Return (x, y) of the center of cell containing provided text 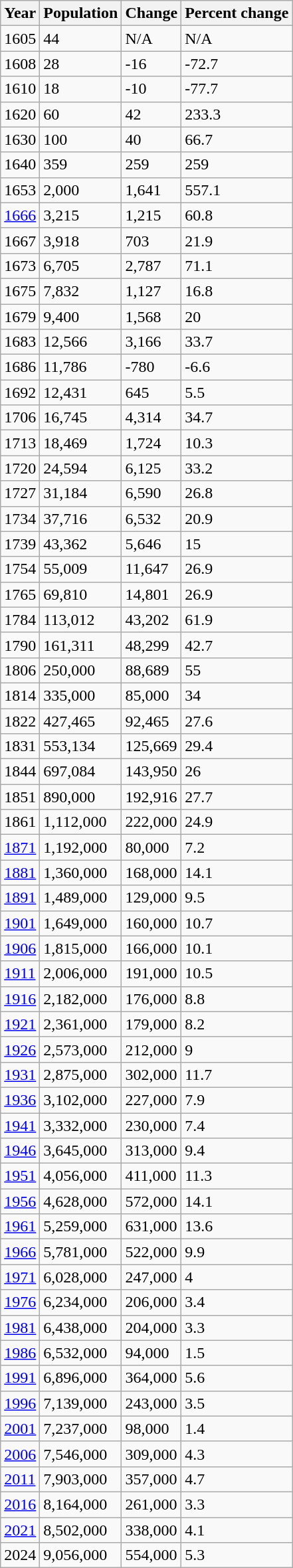
359 (81, 165)
6,028,000 (81, 1277)
1971 (20, 1277)
48,299 (151, 645)
1931 (20, 1075)
631,000 (151, 1227)
18 (81, 89)
1605 (20, 39)
69,810 (81, 594)
1861 (20, 822)
8.2 (237, 1024)
1713 (20, 443)
88,689 (151, 670)
8,164,000 (81, 1504)
12,431 (81, 392)
5.5 (237, 392)
7.2 (237, 847)
1,360,000 (81, 873)
1620 (20, 114)
28 (81, 64)
27.7 (237, 797)
9 (237, 1049)
7,237,000 (81, 1429)
34.7 (237, 418)
1727 (20, 493)
212,000 (151, 1049)
313,000 (151, 1151)
71.1 (237, 266)
1692 (20, 392)
1653 (20, 190)
2,875,000 (81, 1075)
261,000 (151, 1504)
2,006,000 (81, 974)
33.2 (237, 468)
1784 (20, 620)
6,438,000 (81, 1328)
6,532,000 (81, 1353)
557.1 (237, 190)
2016 (20, 1504)
703 (151, 240)
1679 (20, 317)
243,000 (151, 1403)
1891 (20, 898)
125,669 (151, 746)
42.7 (237, 645)
10.5 (237, 974)
161,311 (81, 645)
1991 (20, 1378)
11.3 (237, 1176)
34 (237, 695)
24,594 (81, 468)
27.6 (237, 721)
60 (81, 114)
8.8 (237, 999)
166,000 (151, 948)
33.7 (237, 342)
129,000 (151, 898)
15 (237, 544)
3,102,000 (81, 1100)
1720 (20, 468)
9.4 (237, 1151)
6,590 (151, 493)
Year (20, 13)
5.6 (237, 1378)
1790 (20, 645)
10.3 (237, 443)
2011 (20, 1479)
9.9 (237, 1252)
21.9 (237, 240)
5.3 (237, 1555)
191,000 (151, 974)
192,916 (151, 797)
1981 (20, 1328)
7.9 (237, 1100)
890,000 (81, 797)
1941 (20, 1126)
94,000 (151, 1353)
1851 (20, 797)
338,000 (151, 1529)
44 (81, 39)
4 (237, 1277)
427,465 (81, 721)
227,000 (151, 1100)
100 (81, 139)
113,012 (81, 620)
7.4 (237, 1126)
5,259,000 (81, 1227)
5,646 (151, 544)
7,139,000 (81, 1403)
2,000 (81, 190)
1739 (20, 544)
1706 (20, 418)
7,903,000 (81, 1479)
697,084 (81, 772)
24.9 (237, 822)
98,000 (151, 1429)
1666 (20, 215)
85,000 (151, 695)
55,009 (81, 569)
18,469 (81, 443)
20.9 (237, 519)
1901 (20, 923)
1734 (20, 519)
9,400 (81, 317)
1683 (20, 342)
302,000 (151, 1075)
4.1 (237, 1529)
1822 (20, 721)
1951 (20, 1176)
1673 (20, 266)
6,705 (81, 266)
1831 (20, 746)
26 (237, 772)
10.1 (237, 948)
1.4 (237, 1429)
Change (151, 13)
43,362 (81, 544)
250,000 (81, 670)
80,000 (151, 847)
222,000 (151, 822)
335,000 (81, 695)
4,314 (151, 418)
16,745 (81, 418)
2024 (20, 1555)
1,568 (151, 317)
143,950 (151, 772)
6,896,000 (81, 1378)
1961 (20, 1227)
1,112,000 (81, 822)
1881 (20, 873)
13.6 (237, 1227)
16.8 (237, 291)
66.7 (237, 139)
554,000 (151, 1555)
1686 (20, 367)
9.5 (237, 898)
1,815,000 (81, 948)
1765 (20, 594)
7,832 (81, 291)
230,000 (151, 1126)
2006 (20, 1454)
1,192,000 (81, 847)
1976 (20, 1302)
1871 (20, 847)
42 (151, 114)
233.3 (237, 114)
1921 (20, 1024)
1608 (20, 64)
14,801 (151, 594)
1,649,000 (81, 923)
6,125 (151, 468)
4.7 (237, 1479)
40 (151, 139)
3,645,000 (81, 1151)
1675 (20, 291)
11,786 (81, 367)
357,000 (151, 1479)
3.4 (237, 1302)
6,532 (151, 519)
522,000 (151, 1252)
-16 (151, 64)
1926 (20, 1049)
11.7 (237, 1075)
1986 (20, 1353)
8,502,000 (81, 1529)
12,566 (81, 342)
1956 (20, 1201)
10.7 (237, 923)
Population (81, 13)
176,000 (151, 999)
1,724 (151, 443)
43,202 (151, 620)
1.5 (237, 1353)
2,361,000 (81, 1024)
-6.6 (237, 367)
3,918 (81, 240)
1916 (20, 999)
204,000 (151, 1328)
61.9 (237, 620)
92,465 (151, 721)
4,056,000 (81, 1176)
1911 (20, 974)
9,056,000 (81, 1555)
7,546,000 (81, 1454)
1,641 (151, 190)
2,787 (151, 266)
2021 (20, 1529)
206,000 (151, 1302)
1806 (20, 670)
1630 (20, 139)
3,332,000 (81, 1126)
1844 (20, 772)
645 (151, 392)
37,716 (81, 519)
3,215 (81, 215)
4,628,000 (81, 1201)
2,182,000 (81, 999)
1,127 (151, 291)
6,234,000 (81, 1302)
572,000 (151, 1201)
-72.7 (237, 64)
1906 (20, 948)
-780 (151, 367)
2001 (20, 1429)
3.5 (237, 1403)
2,573,000 (81, 1049)
1,215 (151, 215)
247,000 (151, 1277)
1,489,000 (81, 898)
-77.7 (237, 89)
60.8 (237, 215)
-10 (151, 89)
26.8 (237, 493)
Percent change (237, 13)
364,000 (151, 1378)
1996 (20, 1403)
5,781,000 (81, 1252)
309,000 (151, 1454)
1754 (20, 569)
1640 (20, 165)
29.4 (237, 746)
411,000 (151, 1176)
553,134 (81, 746)
1936 (20, 1100)
1814 (20, 695)
1610 (20, 89)
1667 (20, 240)
55 (237, 670)
1946 (20, 1151)
179,000 (151, 1024)
11,647 (151, 569)
160,000 (151, 923)
31,184 (81, 493)
3,166 (151, 342)
4.3 (237, 1454)
168,000 (151, 873)
20 (237, 317)
1966 (20, 1252)
